Detect which cell encompasses the target text, then output its [X, Y] center coordinate. 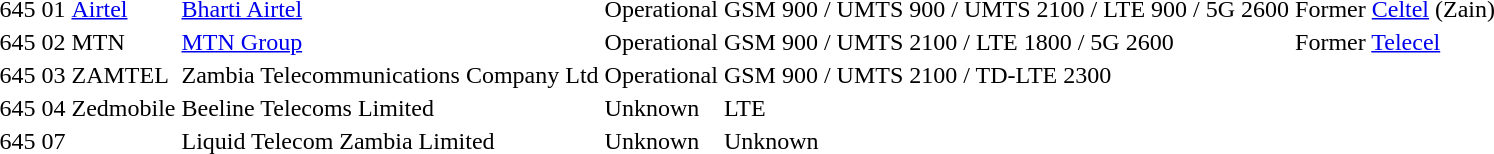
02 [54, 42]
Zedmobile [124, 108]
ZAMTEL [124, 75]
LTE [1006, 108]
Zambia Telecommunications Company Ltd [390, 75]
MTN Group [390, 42]
GSM 900 / UMTS 2100 / LTE 1800 / 5G 2600 [1006, 42]
MTN [124, 42]
GSM 900 / UMTS 2100 / TD-LTE 2300 [1006, 75]
04 [54, 108]
Beeline Telecoms Limited [390, 108]
03 [54, 75]
Unknown [661, 108]
